Detect which cell encompasses the target text, then output its [x, y] center coordinate. 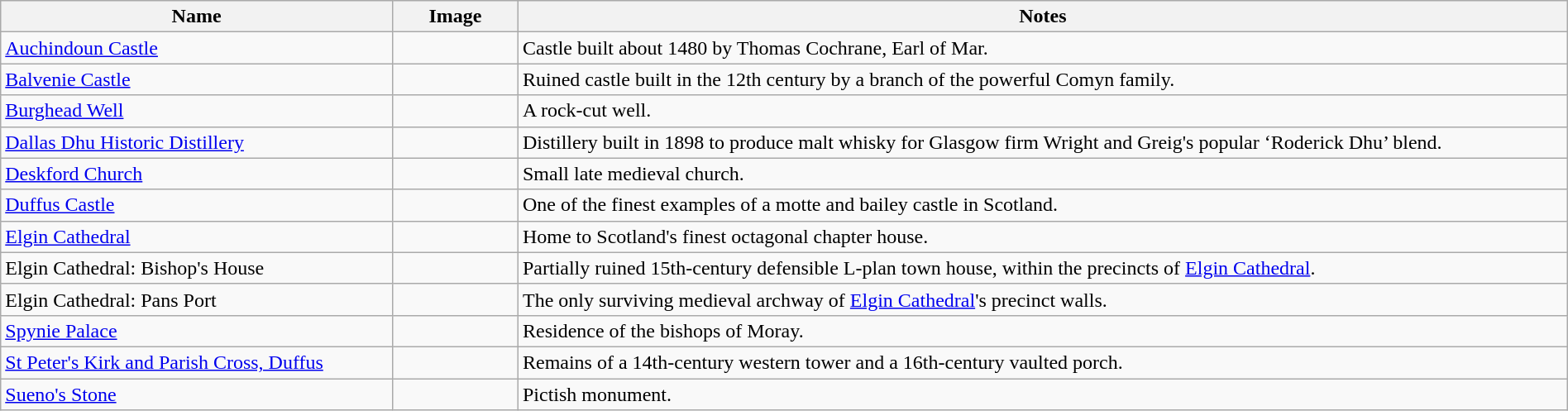
Remains of a 14th-century western tower and a 16th-century vaulted porch. [1042, 362]
Sueno's Stone [197, 394]
Burghead Well [197, 111]
The only surviving medieval archway of Elgin Cathedral's precinct walls. [1042, 299]
Pictish monument. [1042, 394]
Dallas Dhu Historic Distillery [197, 142]
Elgin Cathedral [197, 237]
Deskford Church [197, 174]
Name [197, 17]
Duffus Castle [197, 205]
One of the finest examples of a motte and bailey castle in Scotland. [1042, 205]
Partially ruined 15th-century defensible L-plan town house, within the precincts of Elgin Cathedral. [1042, 268]
Distillery built in 1898 to produce malt whisky for Glasgow firm Wright and Greig's popular ‘Roderick Dhu’ blend. [1042, 142]
St Peter's Kirk and Parish Cross, Duffus [197, 362]
Balvenie Castle [197, 79]
Residence of the bishops of Moray. [1042, 331]
Castle built about 1480 by Thomas Cochrane, Earl of Mar. [1042, 48]
Home to Scotland's finest octagonal chapter house. [1042, 237]
Elgin Cathedral: Pans Port [197, 299]
Small late medieval church. [1042, 174]
Image [455, 17]
Auchindoun Castle [197, 48]
Notes [1042, 17]
A rock-cut well. [1042, 111]
Ruined castle built in the 12th century by a branch of the powerful Comyn family. [1042, 79]
Elgin Cathedral: Bishop's House [197, 268]
Spynie Palace [197, 331]
